Identify which cell holds the provided text, then report its (x, y) central coordinate. 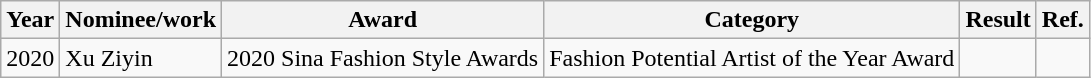
Result (998, 20)
Xu Ziyin (141, 58)
Ref. (1062, 20)
Year (30, 20)
Award (383, 20)
Fashion Potential Artist of the Year Award (752, 58)
Category (752, 20)
Nominee/work (141, 20)
2020 (30, 58)
2020 Sina Fashion Style Awards (383, 58)
